Output the (X, Y) coordinate of the center of the cell containing the given text.  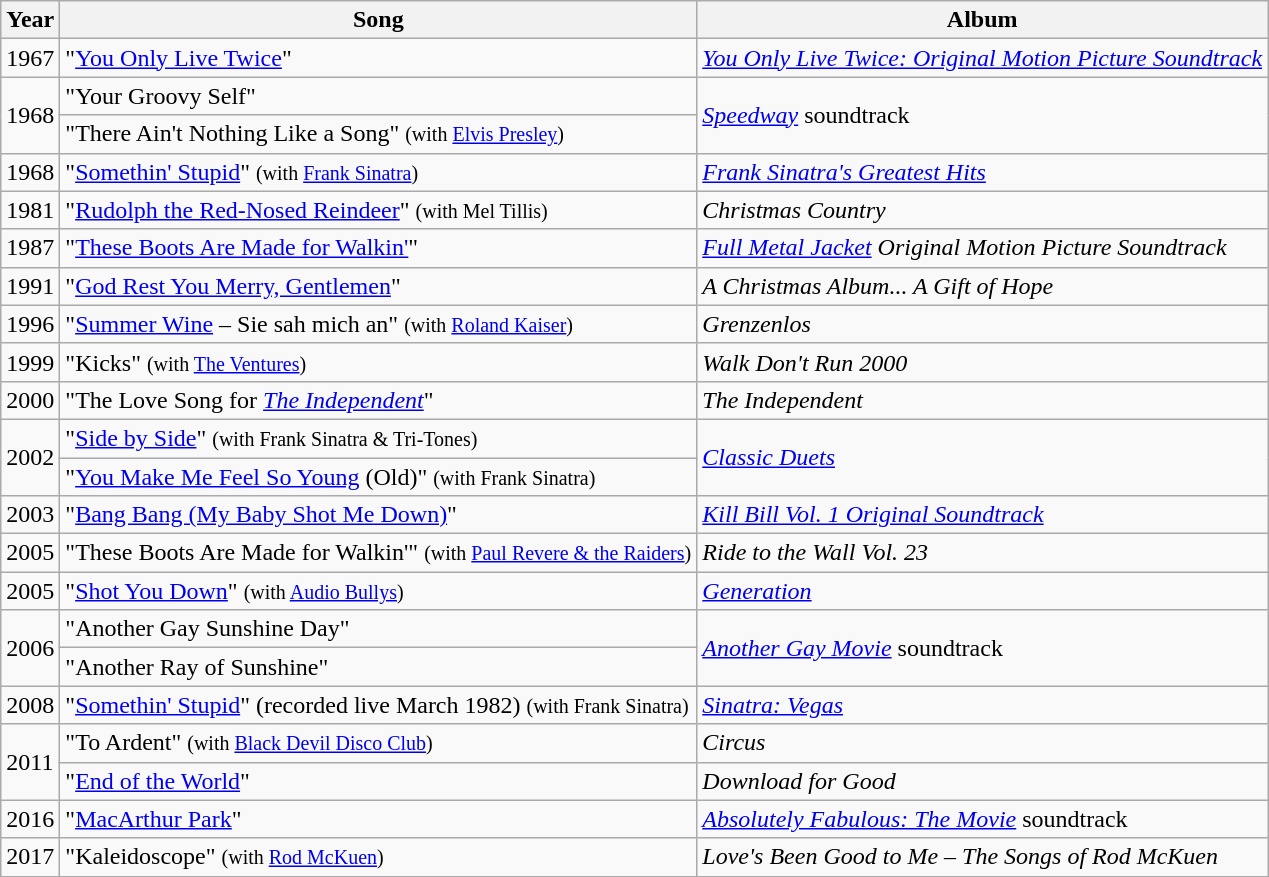
Walk Don't Run 2000 (982, 362)
1987 (30, 248)
"MacArthur Park" (378, 819)
"Somethin' Stupid" (recorded live March 1982) (with Frank Sinatra) (378, 705)
Generation (982, 591)
Song (378, 20)
"You Only Live Twice" (378, 58)
1967 (30, 58)
2006 (30, 648)
Full Metal Jacket Original Motion Picture Soundtrack (982, 248)
"The Love Song for The Independent" (378, 400)
2017 (30, 857)
Absolutely Fabulous: The Movie soundtrack (982, 819)
2000 (30, 400)
1981 (30, 210)
Christmas Country (982, 210)
Grenzenlos (982, 324)
"Bang Bang (My Baby Shot Me Down)" (378, 515)
"God Rest You Merry, Gentlemen" (378, 286)
"Another Ray of Sunshine" (378, 667)
2011 (30, 762)
"Somethin' Stupid" (with Frank Sinatra) (378, 172)
1991 (30, 286)
A Christmas Album... A Gift of Hope (982, 286)
Kill Bill Vol. 1 Original Soundtrack (982, 515)
"Another Gay Sunshine Day" (378, 629)
"Shot You Down" (with Audio Bullys) (378, 591)
1999 (30, 362)
"These Boots Are Made for Walkin'" (378, 248)
"End of the World" (378, 781)
You Only Live Twice: Original Motion Picture Soundtrack (982, 58)
"These Boots Are Made for Walkin'" (with Paul Revere & the Raiders) (378, 553)
2003 (30, 515)
2016 (30, 819)
The Independent (982, 400)
Classic Duets (982, 457)
"Summer Wine – Sie sah mich an" (with Roland Kaiser) (378, 324)
1996 (30, 324)
"Kicks" (with The Ventures) (378, 362)
"Rudolph the Red-Nosed Reindeer" (with Mel Tillis) (378, 210)
"You Make Me Feel So Young (Old)" (with Frank Sinatra) (378, 477)
Another Gay Movie soundtrack (982, 648)
"Kaleidoscope" (with Rod McKuen) (378, 857)
Frank Sinatra's Greatest Hits (982, 172)
Album (982, 20)
Download for Good (982, 781)
Love's Been Good to Me – The Songs of Rod McKuen (982, 857)
Circus (982, 743)
"Your Groovy Self" (378, 96)
"To Ardent" (with Black Devil Disco Club) (378, 743)
Ride to the Wall Vol. 23 (982, 553)
2002 (30, 457)
"Side by Side" (with Frank Sinatra & Tri-Tones) (378, 438)
Sinatra: Vegas (982, 705)
Speedway soundtrack (982, 115)
"There Ain't Nothing Like a Song" (with Elvis Presley) (378, 134)
Year (30, 20)
2008 (30, 705)
